Provide the (X, Y) coordinate of the cell's center where the given text is located.  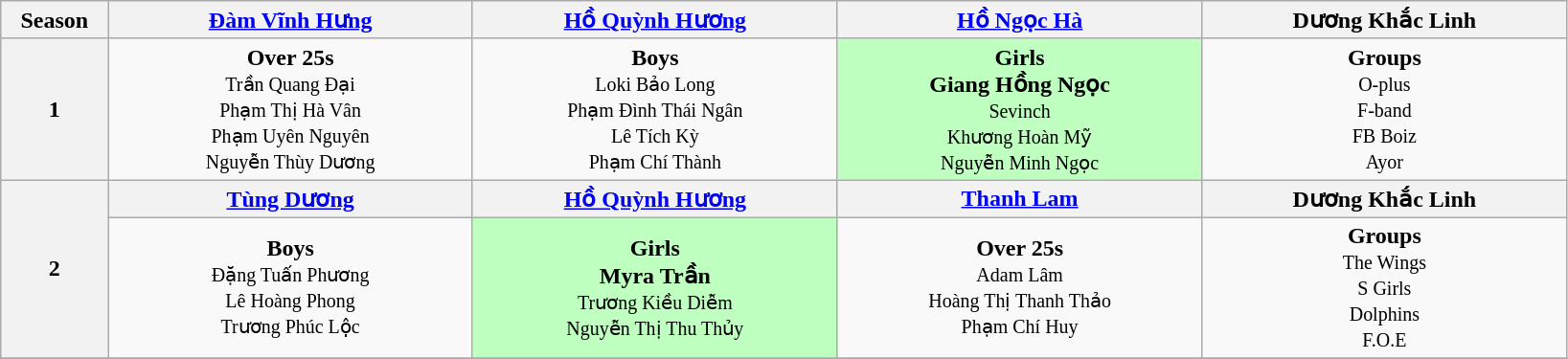
Hồ Ngọc Hà (1019, 20)
BoysĐặng Tuấn PhươngLê Hoàng PhongTrương Phúc Lộc (291, 287)
BoysLoki Bảo LongPhạm Đình Thái NgânLê Tích KỳPhạm Chí Thành (655, 109)
1 (55, 109)
Season (55, 20)
Thanh Lam (1019, 199)
GirlsGiang Hồng NgọcSevinchKhương Hoàn MỹNguyễn Minh Ngọc (1019, 109)
Đàm Vĩnh Hưng (291, 20)
GirlsMyra TrầnTrương Kiều DiễmNguyễn Thị Thu Thủy (655, 287)
GroupsThe WingsS GirlsDolphinsF.O.E (1385, 287)
GroupsO-plusF-bandFB BoizAyor (1385, 109)
Tùng Dương (291, 199)
Over 25sTrần Quang ĐạiPhạm Thị Hà VânPhạm Uyên NguyênNguyễn Thùy Dương (291, 109)
2 (55, 269)
Over 25sAdam LâmHoàng Thị Thanh ThảoPhạm Chí Huy (1019, 287)
